For the text-containing cell, return its midpoint in [x, y] coordinate format. 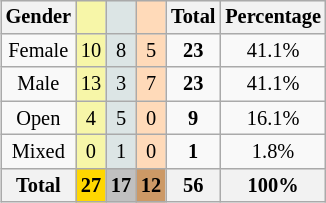
12 [151, 185]
100% [273, 185]
3 [121, 84]
17 [121, 185]
10 [91, 51]
Mixed [38, 152]
1.8% [273, 152]
Percentage [273, 17]
Female [38, 51]
Gender [38, 17]
16.1% [273, 118]
4 [91, 118]
13 [91, 84]
Open [38, 118]
56 [193, 185]
8 [121, 51]
7 [151, 84]
Male [38, 84]
9 [193, 118]
27 [91, 185]
